Identify which cell holds the provided text, then report its (x, y) central coordinate. 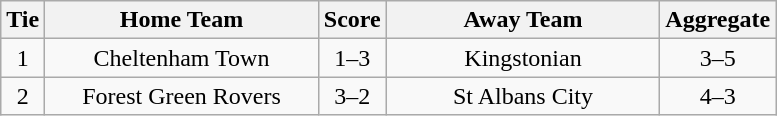
3–2 (352, 96)
St Albans City (523, 96)
1–3 (352, 58)
Kingstonian (523, 58)
Home Team (182, 20)
2 (23, 96)
1 (23, 58)
3–5 (718, 58)
Away Team (523, 20)
Tie (23, 20)
Score (352, 20)
4–3 (718, 96)
Forest Green Rovers (182, 96)
Cheltenham Town (182, 58)
Aggregate (718, 20)
